Determine the [X, Y] coordinate at the center of the cell enclosing the given text.  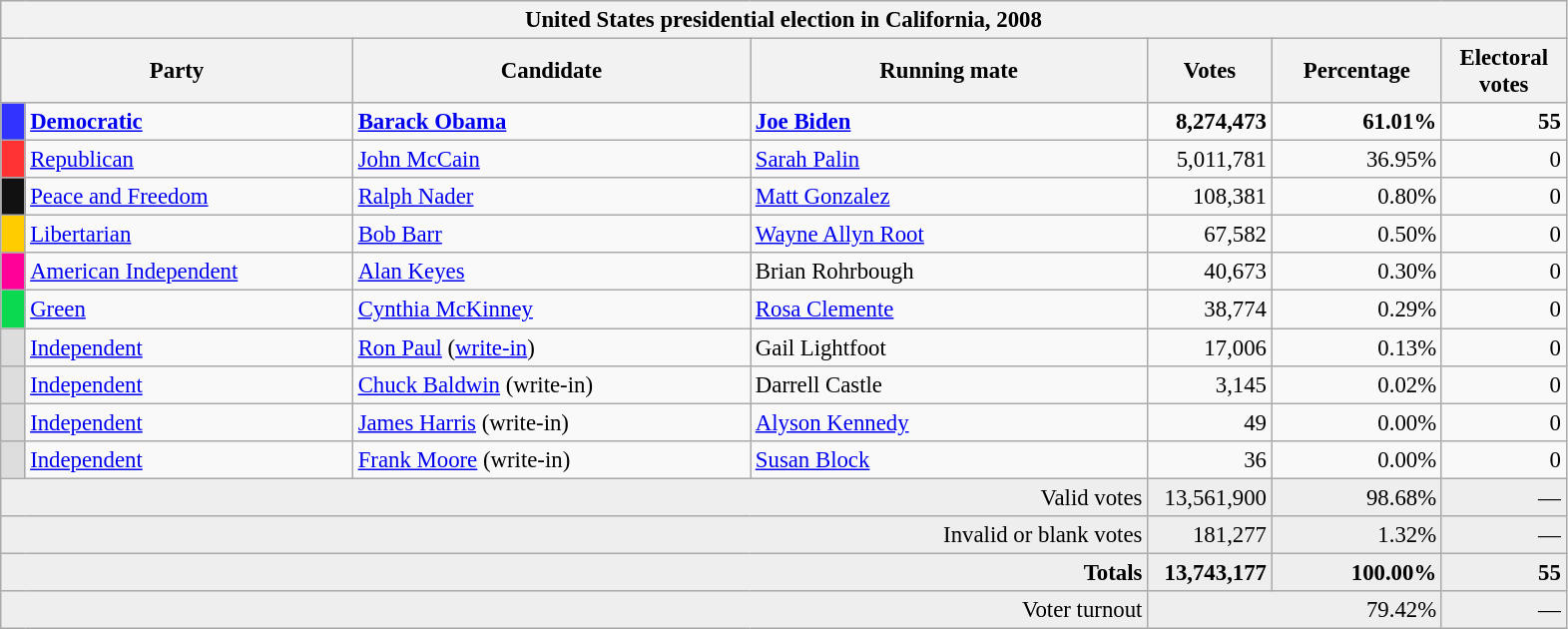
79.42% [1296, 610]
Running mate [949, 72]
5,011,781 [1210, 160]
38,774 [1210, 310]
Frank Moore (write-in) [551, 459]
0.02% [1356, 384]
0.80% [1356, 197]
13,743,177 [1210, 572]
American Independent [189, 273]
36.95% [1356, 160]
Candidate [551, 72]
Voter turnout [575, 610]
1.32% [1356, 535]
Green [189, 310]
100.00% [1356, 572]
0.30% [1356, 273]
67,582 [1210, 235]
17,006 [1210, 347]
0.50% [1356, 235]
Electoral votes [1503, 72]
Joe Biden [949, 122]
36 [1210, 459]
Alan Keyes [551, 273]
Barack Obama [551, 122]
13,561,900 [1210, 497]
Chuck Baldwin (write-in) [551, 384]
40,673 [1210, 273]
61.01% [1356, 122]
Peace and Freedom [189, 197]
Rosa Clemente [949, 310]
Invalid or blank votes [575, 535]
Alyson Kennedy [949, 422]
181,277 [1210, 535]
98.68% [1356, 497]
Votes [1210, 72]
108,381 [1210, 197]
Republican [189, 160]
Matt Gonzalez [949, 197]
49 [1210, 422]
Libertarian [189, 235]
0.13% [1356, 347]
Gail Lightfoot [949, 347]
Totals [575, 572]
Party [178, 72]
0.29% [1356, 310]
Brian Rohrbough [949, 273]
Percentage [1356, 72]
Democratic [189, 122]
Sarah Palin [949, 160]
Darrell Castle [949, 384]
8,274,473 [1210, 122]
United States presidential election in California, 2008 [784, 20]
Cynthia McKinney [551, 310]
John McCain [551, 160]
Susan Block [949, 459]
Bob Barr [551, 235]
Valid votes [575, 497]
James Harris (write-in) [551, 422]
3,145 [1210, 384]
Wayne Allyn Root [949, 235]
Ron Paul (write-in) [551, 347]
Ralph Nader [551, 197]
